Extract the [x, y] coordinate from the center of the cell holding the provided text.  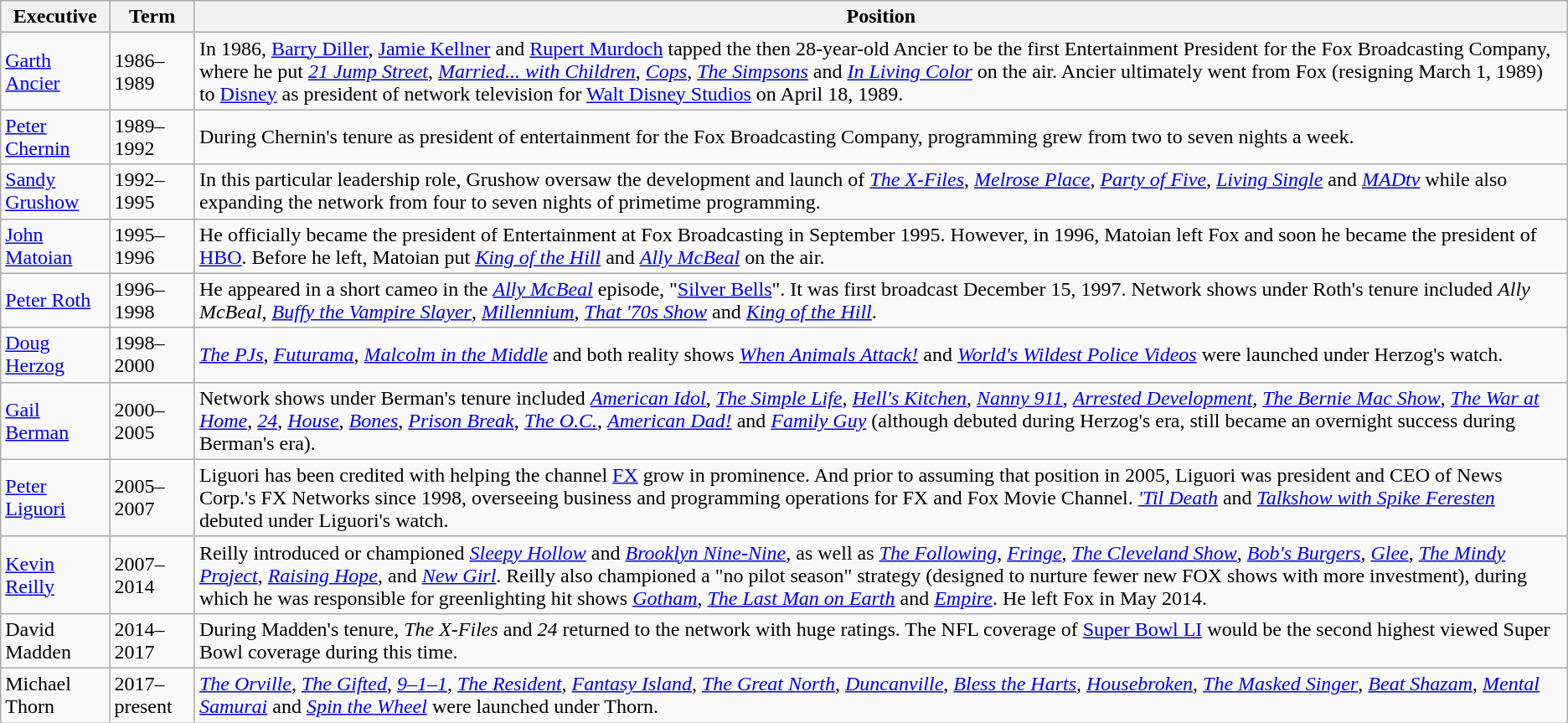
Sandy Grushow [55, 191]
1989–1992 [152, 137]
Position [881, 17]
2014–2017 [152, 640]
2017–present [152, 695]
1995–1996 [152, 246]
Peter Roth [55, 300]
Garth Ancier [55, 71]
Gail Berman [55, 421]
David Madden [55, 640]
1986–1989 [152, 71]
1996–1998 [152, 300]
Michael Thorn [55, 695]
Doug Herzog [55, 355]
1992–1995 [152, 191]
Peter Chernin [55, 137]
Term [152, 17]
2005–2007 [152, 498]
John Matoian [55, 246]
2007–2014 [152, 575]
Executive [55, 17]
2000–2005 [152, 421]
During Chernin's tenure as president of entertainment for the Fox Broadcasting Company, programming grew from two to seven nights a week. [881, 137]
Kevin Reilly [55, 575]
1998–2000 [152, 355]
Peter Liguori [55, 498]
